Find where the given text appears and provide that cell's center as [x, y] coordinate. 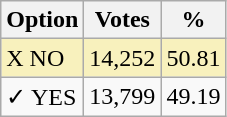
✓ YES [42, 97]
% [194, 20]
50.81 [194, 58]
X NO [42, 58]
Option [42, 20]
13,799 [122, 97]
14,252 [122, 58]
Votes [122, 20]
49.19 [194, 97]
